Determine the (X, Y) coordinate at the center of the cell enclosing the given text.  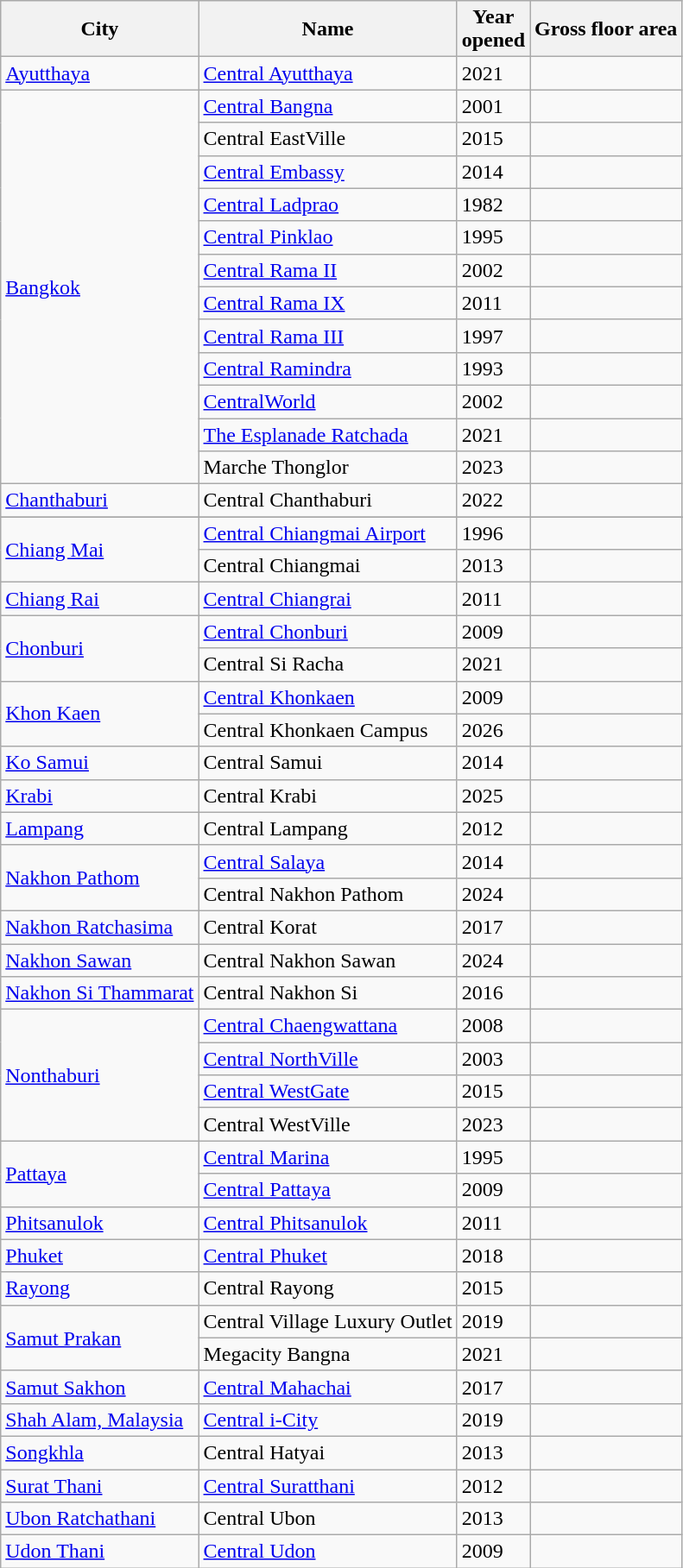
Nakhon Pathom (100, 878)
The Esplanade Ratchada (328, 434)
Central Samui (328, 763)
2026 (493, 730)
Central Suratthani (328, 1485)
Central Si Racha (328, 664)
Central Chonburi (328, 632)
Central Phuket (328, 1256)
Central Rama II (328, 270)
Nakhon Ratchasima (100, 927)
Shah Alam, Malaysia (100, 1420)
Central Khonkaen Campus (328, 730)
Central Nakhon Sawan (328, 960)
Phitsanulok (100, 1223)
1997 (493, 336)
Central NorthVille (328, 1059)
2025 (493, 796)
2003 (493, 1059)
Central Rama III (328, 336)
Songkhla (100, 1452)
Central Mahachai (328, 1387)
Ko Samui (100, 763)
1996 (493, 533)
Krabi (100, 796)
Pattaya (100, 1174)
Khon Kaen (100, 714)
Central Chiangrai (328, 599)
Central Nakhon Si (328, 993)
CentralWorld (328, 401)
Central Salaya (328, 861)
Chiang Mai (100, 550)
Chonburi (100, 648)
Central Khonkaen (328, 697)
2001 (493, 106)
Central Pattaya (328, 1190)
Rayong (100, 1288)
Central Ayutthaya (328, 73)
Central Chiangmai Airport (328, 533)
Yearopened (493, 29)
Central WestVille (328, 1124)
Central WestGate (328, 1092)
Central Ramindra (328, 368)
Central Korat (328, 927)
Name (328, 29)
Central Pinklao (328, 237)
City (100, 29)
Nakhon Sawan (100, 960)
Samut Prakan (100, 1338)
Central Chiangmai (328, 566)
Lampang (100, 828)
Nakhon Si Thammarat (100, 993)
Central Lampang (328, 828)
Chiang Rai (100, 599)
Ayutthaya (100, 73)
Chanthaburi (100, 501)
2016 (493, 993)
Nonthaburi (100, 1075)
Phuket (100, 1256)
1993 (493, 368)
2022 (493, 501)
Megacity Bangna (328, 1354)
Bangkok (100, 287)
Marche Thonglor (328, 468)
Surat Thani (100, 1485)
2018 (493, 1256)
Central Krabi (328, 796)
Central EastVille (328, 139)
2008 (493, 1026)
Central Ubon (328, 1519)
Samut Sakhon (100, 1387)
Central i-City (328, 1420)
Central Village Luxury Outlet (328, 1321)
Central Chaengwattana (328, 1026)
Gross floor area (606, 29)
Central Chanthaburi (328, 501)
Central Ladprao (328, 205)
Central Hatyai (328, 1452)
Central Rama IX (328, 303)
Udon Thani (100, 1552)
Central Udon (328, 1552)
Central Bangna (328, 106)
Central Phitsanulok (328, 1223)
1982 (493, 205)
Central Embassy (328, 172)
Central Marina (328, 1157)
Central Nakhon Pathom (328, 894)
Ubon Ratchathani (100, 1519)
Central Rayong (328, 1288)
